From the cell containing the given text, extract its center point as (X, Y) coordinate. 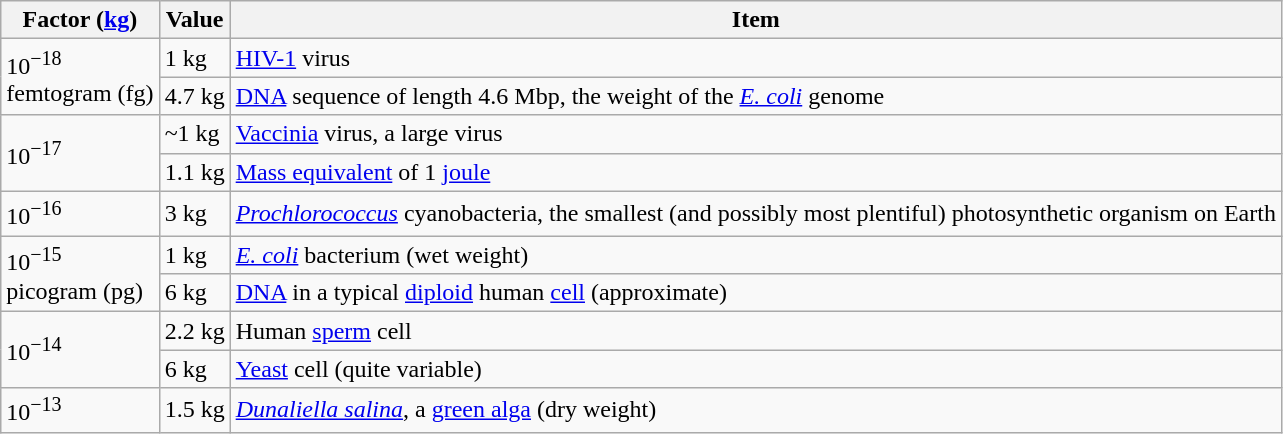
1.1 kg (194, 172)
Value (194, 20)
2.2 kg (194, 331)
DNA sequence of length 4.6 Mbp, the weight of the E. coli genome (756, 96)
10−18femtogram (fg) (80, 77)
10−14 (80, 350)
DNA in a typical diploid human cell (approximate) (756, 293)
Item (756, 20)
HIV-1 virus (756, 58)
Prochlorococcus cyanobacteria, the smallest (and possibly most plentiful) photosynthetic organism on Earth (756, 214)
Mass equivalent of 1 joule (756, 172)
Factor (kg) (80, 20)
4.7 kg (194, 96)
10−15picogram (pg) (80, 274)
Yeast cell (quite variable) (756, 369)
~1 kg (194, 134)
1.5 kg (194, 410)
10−17 (80, 153)
3 kg (194, 214)
E. coli bacterium (wet weight) (756, 255)
10−16 (80, 214)
Vaccinia virus, a large virus (756, 134)
Dunaliella salina, a green alga (dry weight) (756, 410)
Human sperm cell (756, 331)
10−13 (80, 410)
